Determine the [X, Y] coordinate at the center of the cell enclosing the given text.  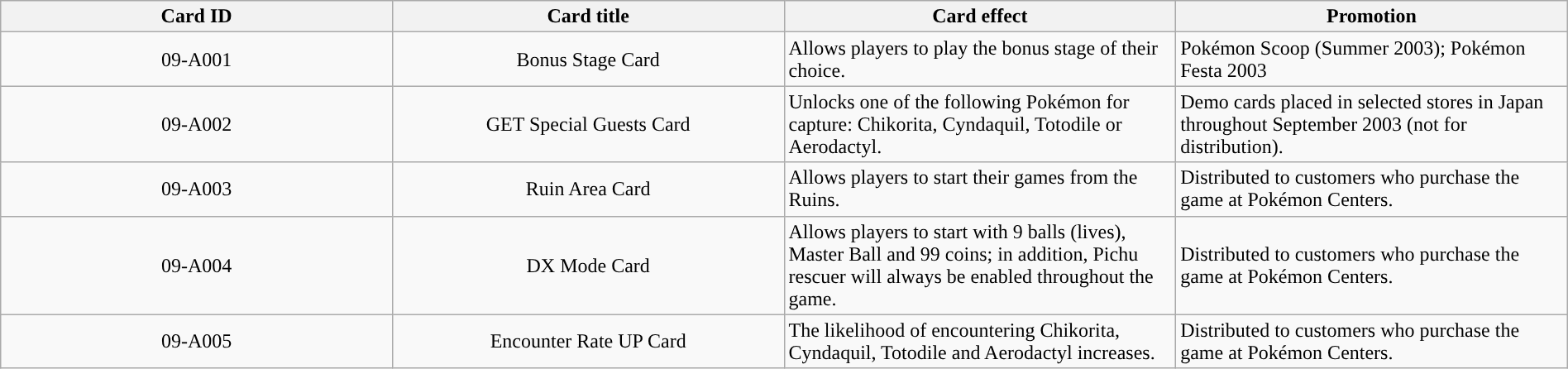
Card title [588, 17]
Pokémon Scoop (Summer 2003); Pokémon Festa 2003 [1372, 60]
09‑A001 [197, 60]
Bonus Stage Card [588, 60]
Allows players to play the bonus stage of their choice. [980, 60]
DX Mode Card [588, 265]
GET Special Guests Card [588, 124]
09‑A003 [197, 189]
The likelihood of encountering Chikorita, Cyndaquil, Totodile and Aerodactyl increases. [980, 341]
Unlocks one of the following Pokémon for capture: Chikorita, Cyndaquil, Totodile or Aerodactyl. [980, 124]
Allows players to start their games from the Ruins. [980, 189]
Allows players to start with 9 balls (lives), Master Ball and 99 coins; in addition, Pichu rescuer will always be enabled throughout the game. [980, 265]
Ruin Area Card [588, 189]
Promotion [1372, 17]
Encounter Rate UP Card [588, 341]
Card ID [197, 17]
09-A002 [197, 124]
09‑A005 [197, 341]
09‑A004 [197, 265]
Demo cards placed in selected stores in Japan throughout September 2003 (not for distribution). [1372, 124]
Card effect [980, 17]
